Find where the given text appears and provide that cell's center as [x, y] coordinate. 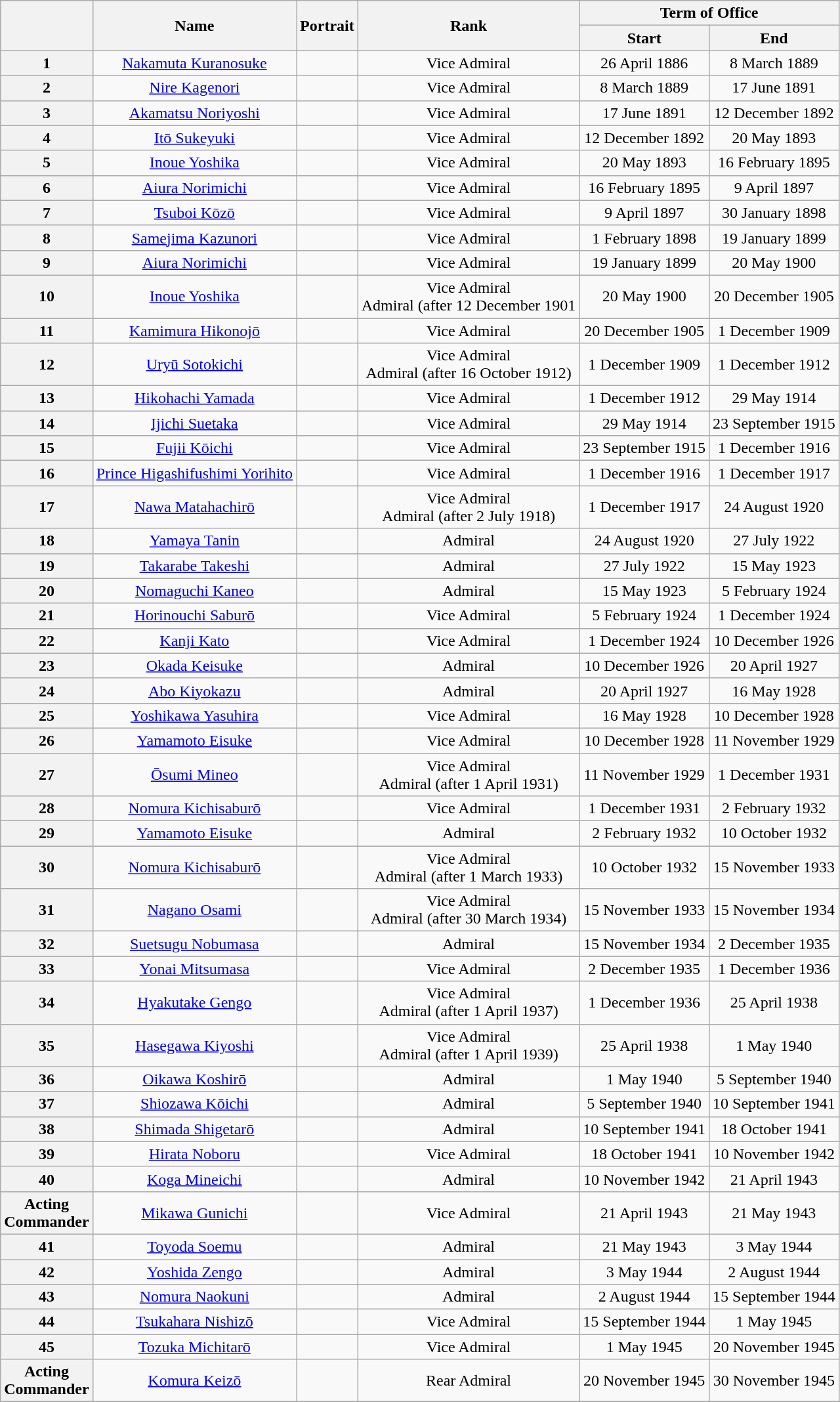
Abo Kiyokazu [194, 690]
40 [47, 1179]
19 [47, 566]
6 [47, 188]
Vice AdmiralAdmiral (after 1 April 1931) [469, 775]
Kanji Kato [194, 641]
Nomaguchi Kaneo [194, 591]
End [774, 38]
Mikawa Gunichi [194, 1213]
Nomura Naokuni [194, 1297]
1 February 1898 [644, 238]
Tozuka Michitarō [194, 1347]
Shimada Shigetarō [194, 1129]
23 [47, 666]
39 [47, 1154]
Start [644, 38]
Vice AdmiralAdmiral (after 1 March 1933) [469, 868]
16 [47, 473]
35 [47, 1045]
Okada Keisuke [194, 666]
Suetsugu Nobumasa [194, 944]
2 [47, 88]
13 [47, 398]
Kamimura Hikonojō [194, 330]
18 [47, 541]
7 [47, 213]
Vice AdmiralAdmiral (after 30 March 1934) [469, 910]
15 [47, 448]
Yoshikawa Yasuhira [194, 715]
31 [47, 910]
38 [47, 1129]
8 [47, 238]
3 [47, 113]
Nakamuta Kuranosuke [194, 63]
43 [47, 1297]
Vice AdmiralAdmiral (after 16 October 1912) [469, 365]
11 [47, 330]
Samejima Kazunori [194, 238]
Horinouchi Saburō [194, 616]
41 [47, 1246]
29 [47, 834]
24 [47, 690]
Ōsumi Mineo [194, 775]
Term of Office [709, 13]
Takarabe Takeshi [194, 566]
Komura Keizō [194, 1381]
Hirata Noboru [194, 1154]
Nire Kagenori [194, 88]
22 [47, 641]
Vice AdmiralAdmiral (after 1 April 1939) [469, 1045]
Vice AdmiralAdmiral (after 2 July 1918) [469, 507]
Oikawa Koshirō [194, 1079]
45 [47, 1347]
44 [47, 1322]
28 [47, 809]
Fujii Kōichi [194, 448]
Vice AdmiralAdmiral (after 12 December 1901 [469, 297]
9 [47, 263]
36 [47, 1079]
25 [47, 715]
Tsukahara Nishizō [194, 1322]
Hikohachi Yamada [194, 398]
Prince Higashifushimi Yorihito [194, 473]
Ijichi Suetaka [194, 423]
Yoshida Zengo [194, 1271]
30 January 1898 [774, 213]
42 [47, 1271]
Akamatsu Noriyoshi [194, 113]
Shiozawa Kōichi [194, 1104]
14 [47, 423]
Tsuboi Kōzō [194, 213]
Hyakutake Gengo [194, 1003]
12 [47, 365]
1 [47, 63]
26 April 1886 [644, 63]
30 November 1945 [774, 1381]
32 [47, 944]
Rank [469, 26]
20 [47, 591]
Toyoda Soemu [194, 1246]
10 [47, 297]
Nawa Matahachirō [194, 507]
Koga Mineichi [194, 1179]
Yonai Mitsumasa [194, 969]
Nagano Osami [194, 910]
Uryū Sotokichi [194, 365]
37 [47, 1104]
17 [47, 507]
34 [47, 1003]
33 [47, 969]
Itō Sukeyuki [194, 138]
Name [194, 26]
Portrait [327, 26]
5 [47, 163]
30 [47, 868]
Yamaya Tanin [194, 541]
Hasegawa Kiyoshi [194, 1045]
26 [47, 740]
4 [47, 138]
Rear Admiral [469, 1381]
27 [47, 775]
21 [47, 616]
Vice AdmiralAdmiral (after 1 April 1937) [469, 1003]
